Search for the cell housing the specified text and yield its (X, Y) center coordinate. 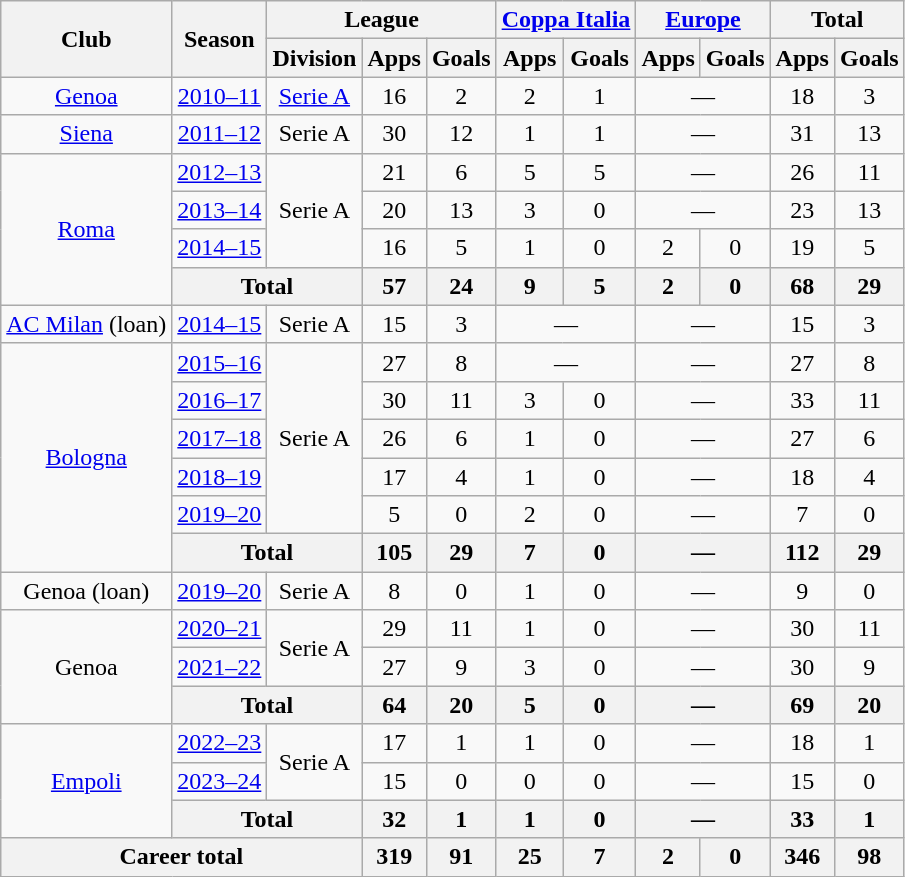
Empoli (86, 781)
2010–11 (220, 96)
64 (394, 705)
69 (802, 705)
Coppa Italia (566, 20)
Siena (86, 134)
2015–16 (220, 362)
25 (530, 857)
68 (802, 286)
Division (314, 58)
346 (802, 857)
Europe (703, 20)
2017–18 (220, 438)
91 (461, 857)
105 (394, 553)
12 (461, 134)
Career total (182, 857)
112 (802, 553)
32 (394, 819)
2020–21 (220, 629)
319 (394, 857)
2023–24 (220, 781)
2011–12 (220, 134)
Roma (86, 229)
21 (394, 172)
AC Milan (loan) (86, 324)
2022–23 (220, 743)
2021–22 (220, 667)
Bologna (86, 457)
Club (86, 39)
2016–17 (220, 400)
31 (802, 134)
2018–19 (220, 477)
23 (802, 210)
19 (802, 248)
Season (220, 39)
2013–14 (220, 210)
24 (461, 286)
League (382, 20)
98 (869, 857)
Genoa (loan) (86, 591)
57 (394, 286)
2012–13 (220, 172)
